Locate the cell with the specified text and output its [x, y] center coordinate. 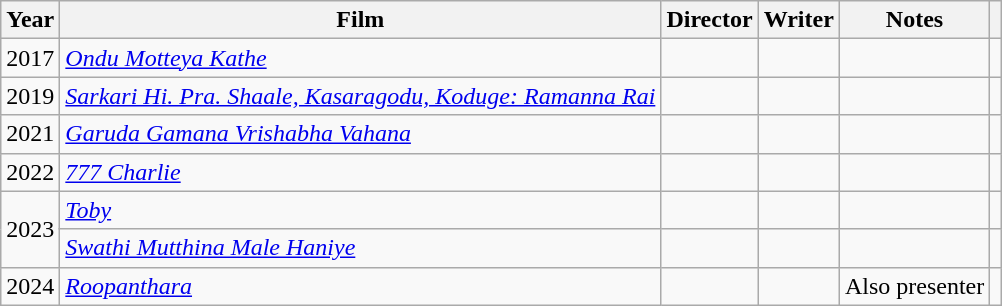
Director [710, 20]
2021 [30, 134]
777 Charlie [360, 172]
2023 [30, 229]
Ondu Motteya Kathe [360, 58]
Film [360, 20]
Year [30, 20]
2024 [30, 286]
Garuda Gamana Vrishabha Vahana [360, 134]
2017 [30, 58]
2019 [30, 96]
Swathi Mutthina Male Haniye [360, 248]
2022 [30, 172]
Sarkari Hi. Pra. Shaale, Kasaragodu, Koduge: Ramanna Rai [360, 96]
Also presenter [914, 286]
Notes [914, 20]
Roopanthara [360, 286]
Toby [360, 210]
Writer [798, 20]
